For the text-containing cell, return its midpoint in [x, y] coordinate format. 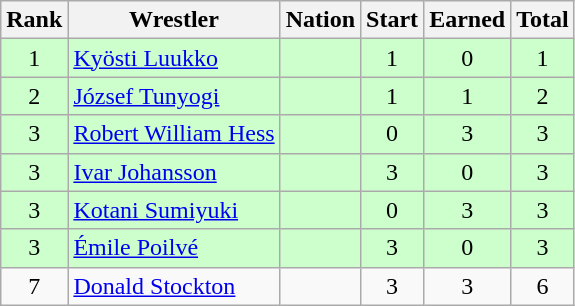
Total [543, 20]
Ivar Johansson [174, 172]
József Tunyogi [174, 96]
Nation [320, 20]
Émile Poilvé [174, 248]
Wrestler [174, 20]
Kotani Sumiyuki [174, 210]
7 [34, 286]
Earned [468, 20]
Rank [34, 20]
Start [392, 20]
Robert William Hess [174, 134]
Donald Stockton [174, 286]
Kyösti Luukko [174, 58]
6 [543, 286]
